Locate the cell with the specified text and output its [X, Y] center coordinate. 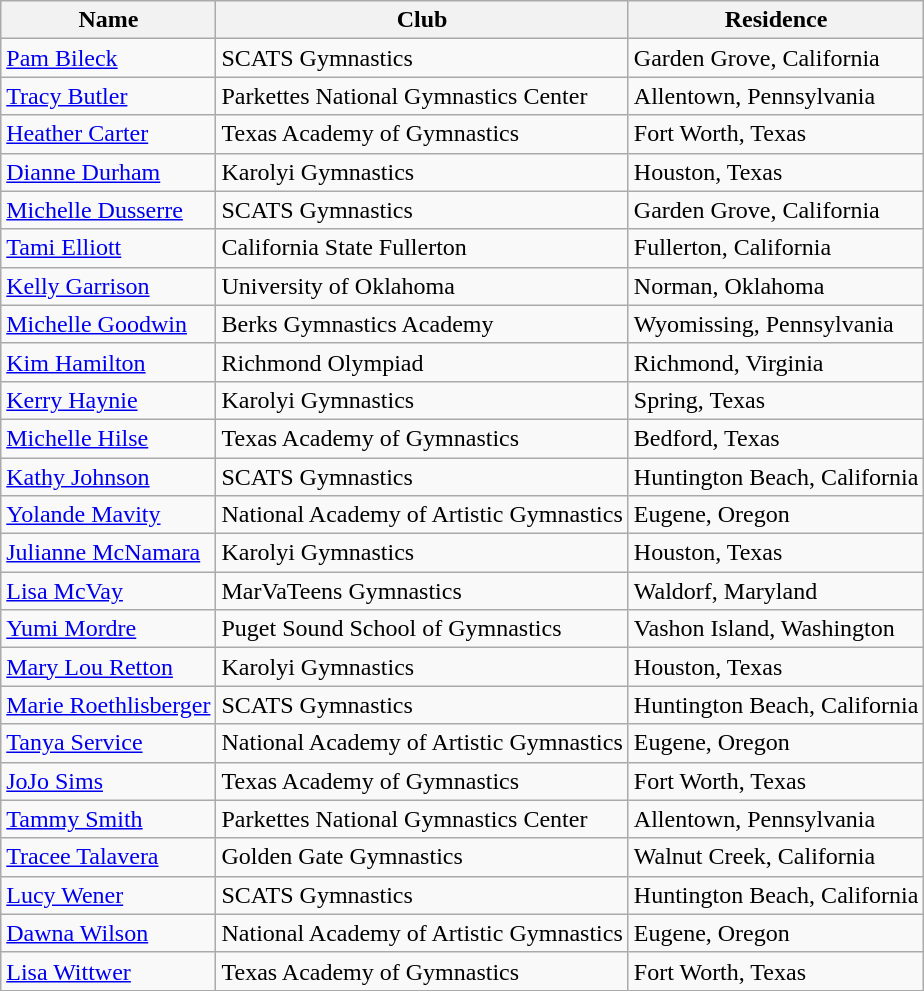
Tracy Butler [108, 96]
Heather Carter [108, 134]
Lucy Wener [108, 895]
Mary Lou Retton [108, 667]
Dawna Wilson [108, 933]
Tanya Service [108, 743]
Tami Elliott [108, 248]
Puget Sound School of Gymnastics [422, 629]
Marie Roethlisberger [108, 705]
Bedford, Texas [776, 438]
Julianne McNamara [108, 553]
Lisa Wittwer [108, 971]
Residence [776, 20]
Walnut Creek, California [776, 857]
Kelly Garrison [108, 286]
Kerry Haynie [108, 400]
Berks Gymnastics Academy [422, 324]
Yolande Mavity [108, 515]
Name [108, 20]
Richmond, Virginia [776, 362]
MarVaTeens Gymnastics [422, 591]
Michelle Dusserre [108, 210]
Lisa McVay [108, 591]
Michelle Goodwin [108, 324]
University of Oklahoma [422, 286]
Wyomissing, Pennsylvania [776, 324]
Fullerton, California [776, 248]
Kim Hamilton [108, 362]
Tammy Smith [108, 819]
Michelle Hilse [108, 438]
Pam Bileck [108, 58]
Dianne Durham [108, 172]
JoJo Sims [108, 781]
Richmond Olympiad [422, 362]
Spring, Texas [776, 400]
Tracee Talavera [108, 857]
Vashon Island, Washington [776, 629]
California State Fullerton [422, 248]
Golden Gate Gymnastics [422, 857]
Club [422, 20]
Yumi Mordre [108, 629]
Kathy Johnson [108, 477]
Norman, Oklahoma [776, 286]
Waldorf, Maryland [776, 591]
